Return the (X, Y) coordinate for the center point of the cell that contains the specified text.  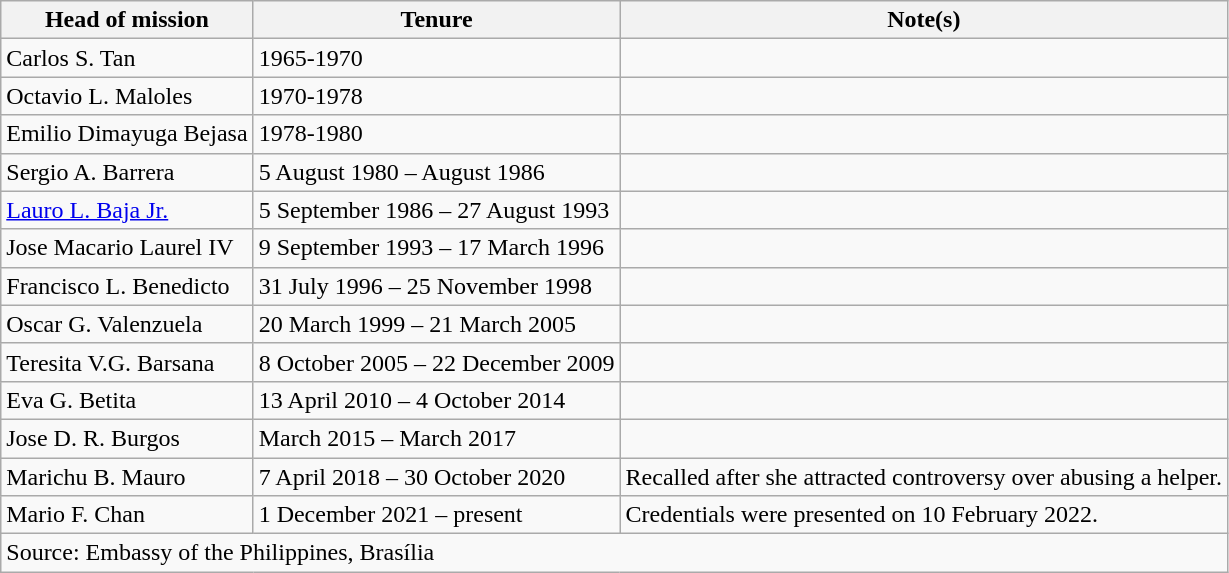
5 September 1986 – 27 August 1993 (436, 210)
5 August 1980 – August 1986 (436, 172)
Sergio A. Barrera (127, 172)
Teresita V.G. Barsana (127, 362)
Mario F. Chan (127, 515)
8 October 2005 – 22 December 2009 (436, 362)
13 April 2010 – 4 October 2014 (436, 400)
Head of mission (127, 20)
Jose D. R. Burgos (127, 438)
1970-1978 (436, 96)
Source: Embassy of the Philippines, Brasília (614, 553)
Jose Macario Laurel IV (127, 248)
20 March 1999 – 21 March 2005 (436, 324)
Lauro L. Baja Jr. (127, 210)
Emilio Dimayuga Bejasa (127, 134)
Eva G. Betita (127, 400)
Note(s) (924, 20)
9 September 1993 – 17 March 1996 (436, 248)
1 December 2021 – present (436, 515)
1965-1970 (436, 58)
1978-1980 (436, 134)
March 2015 – March 2017 (436, 438)
Oscar G. Valenzuela (127, 324)
Carlos S. Tan (127, 58)
Credentials were presented on 10 February 2022. (924, 515)
31 July 1996 – 25 November 1998 (436, 286)
Tenure (436, 20)
Marichu B. Mauro (127, 477)
7 April 2018 – 30 October 2020 (436, 477)
Recalled after she attracted controversy over abusing a helper. (924, 477)
Octavio L. Maloles (127, 96)
Francisco L. Benedicto (127, 286)
